Return the (x, y) coordinate for the center point of the cell that contains the specified text.  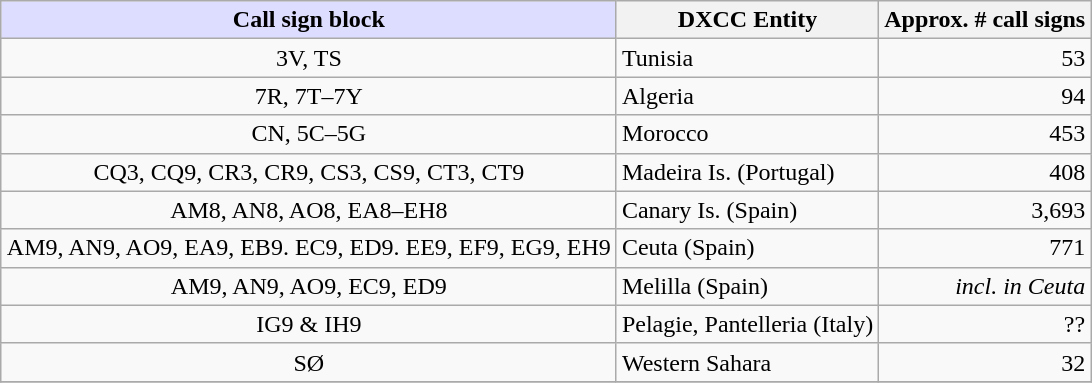
AM8, AN8, AO8, EA8–EH8 (308, 210)
incl. in Ceuta (985, 286)
3,693 (985, 210)
Melilla (Spain) (747, 286)
32 (985, 362)
Ceuta (Spain) (747, 248)
408 (985, 172)
DXCC Entity (747, 20)
Morocco (747, 134)
Madeira Is. (Portugal) (747, 172)
Approx. # call signs (985, 20)
Tunisia (747, 58)
Western Sahara (747, 362)
?? (985, 324)
7R, 7T–7Y (308, 96)
3V, TS (308, 58)
CN, 5C–5G (308, 134)
AM9, AN9, AO9, EC9, ED9 (308, 286)
Algeria (747, 96)
CQ3, CQ9, CR3, CR9, CS3, CS9, CT3, CT9 (308, 172)
453 (985, 134)
AM9, AN9, AO9, EA9, EB9. EC9, ED9. EE9, EF9, EG9, EH9 (308, 248)
Pelagie, Pantelleria (Italy) (747, 324)
771 (985, 248)
Canary Is. (Spain) (747, 210)
Call sign block (308, 20)
IG9 & IH9 (308, 324)
94 (985, 96)
SØ (308, 362)
53 (985, 58)
